Capture the cell that displays the provided text and extract its [X, Y] central coordinate. 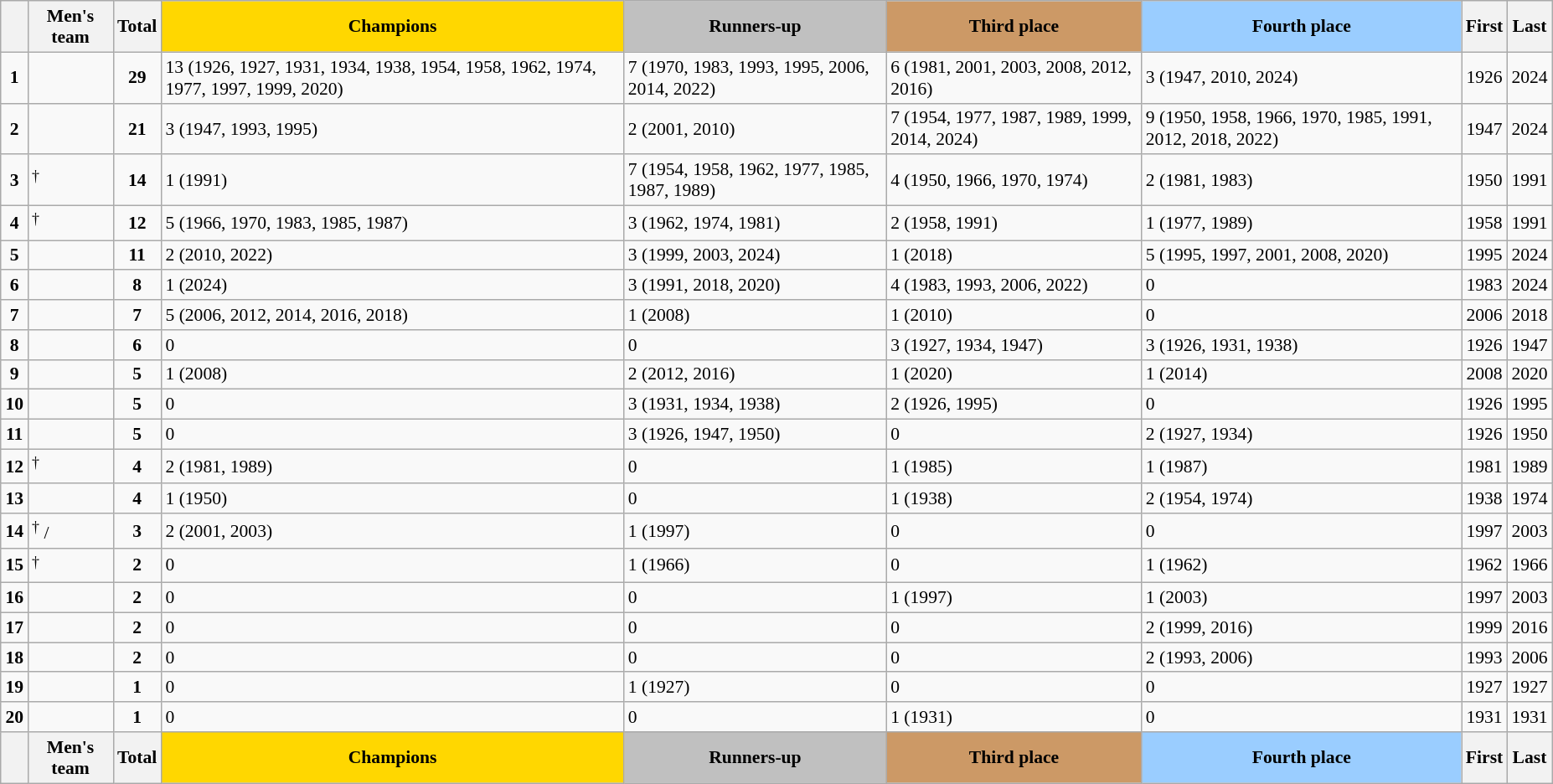
13 (1926, 1927, 1931, 1934, 1938, 1954, 1958, 1962, 1974, 1977, 1997, 1999, 2020) [392, 77]
4 (1983, 1993, 2006, 2022) [1014, 286]
10 [14, 405]
1981 [1484, 466]
2 (2001, 2003) [392, 531]
7 (1954, 1958, 1962, 1977, 1985, 1987, 1989) [756, 181]
3 (1947, 2010, 2024) [1302, 77]
2 (1954, 1974) [1302, 499]
21 [137, 129]
3 (1962, 1974, 1981) [756, 223]
1 (2024) [392, 286]
1 (2020) [1014, 374]
16 [14, 598]
1 (2003) [1302, 598]
6 (1981, 2001, 2003, 2008, 2012, 2016) [1014, 77]
18 [14, 658]
20 [14, 717]
3 (1927, 1934, 1947) [1014, 345]
7 (1954, 1977, 1987, 1989, 1999, 2014, 2024) [1014, 129]
1 (1962) [1302, 566]
1993 [1484, 658]
2008 [1484, 374]
2 (2010, 2022) [392, 255]
2 (1958, 1991) [1014, 223]
1962 [1484, 566]
2020 [1530, 374]
1 (1938) [1014, 499]
2 (1926, 1995) [1014, 405]
3 (1931, 1934, 1938) [756, 405]
2 (2012, 2016) [756, 374]
2 (1981, 1983) [1302, 181]
† / [70, 531]
2 (1993, 2006) [1302, 658]
1999 [1484, 628]
1 (2010) [1014, 315]
2 (2001, 2010) [756, 129]
1 (1977, 1989) [1302, 223]
1 (1931) [1014, 717]
17 [14, 628]
15 [14, 566]
5 (1995, 1997, 2001, 2008, 2020) [1302, 255]
3 (1926, 1947, 1950) [756, 435]
1 (2018) [1014, 255]
1 (1987) [1302, 466]
9 [14, 374]
5 (2006, 2012, 2014, 2016, 2018) [392, 315]
1 (1985) [1014, 466]
3 (1926, 1931, 1938) [1302, 345]
2018 [1530, 315]
1 (1927) [756, 688]
5 (1966, 1970, 1983, 1985, 1987) [392, 223]
1974 [1530, 499]
29 [137, 77]
19 [14, 688]
13 [14, 499]
2 (1999, 2016) [1302, 628]
3 (1947, 1993, 1995) [392, 129]
9 (1950, 1958, 1966, 1970, 1985, 1991, 2012, 2018, 2022) [1302, 129]
4 (1950, 1966, 1970, 1974) [1014, 181]
1983 [1484, 286]
2 (1927, 1934) [1302, 435]
1938 [1484, 499]
3 (1991, 2018, 2020) [756, 286]
7 (1970, 1983, 1993, 1995, 2006, 2014, 2022) [756, 77]
1 (1966) [756, 566]
3 (1999, 2003, 2024) [756, 255]
1989 [1530, 466]
1 (2014) [1302, 374]
1 (1991) [392, 181]
1 (1950) [392, 499]
1966 [1530, 566]
1958 [1484, 223]
2 (1981, 1989) [392, 466]
2016 [1530, 628]
